Extract the [X, Y] coordinate from the center of the cell holding the provided text.  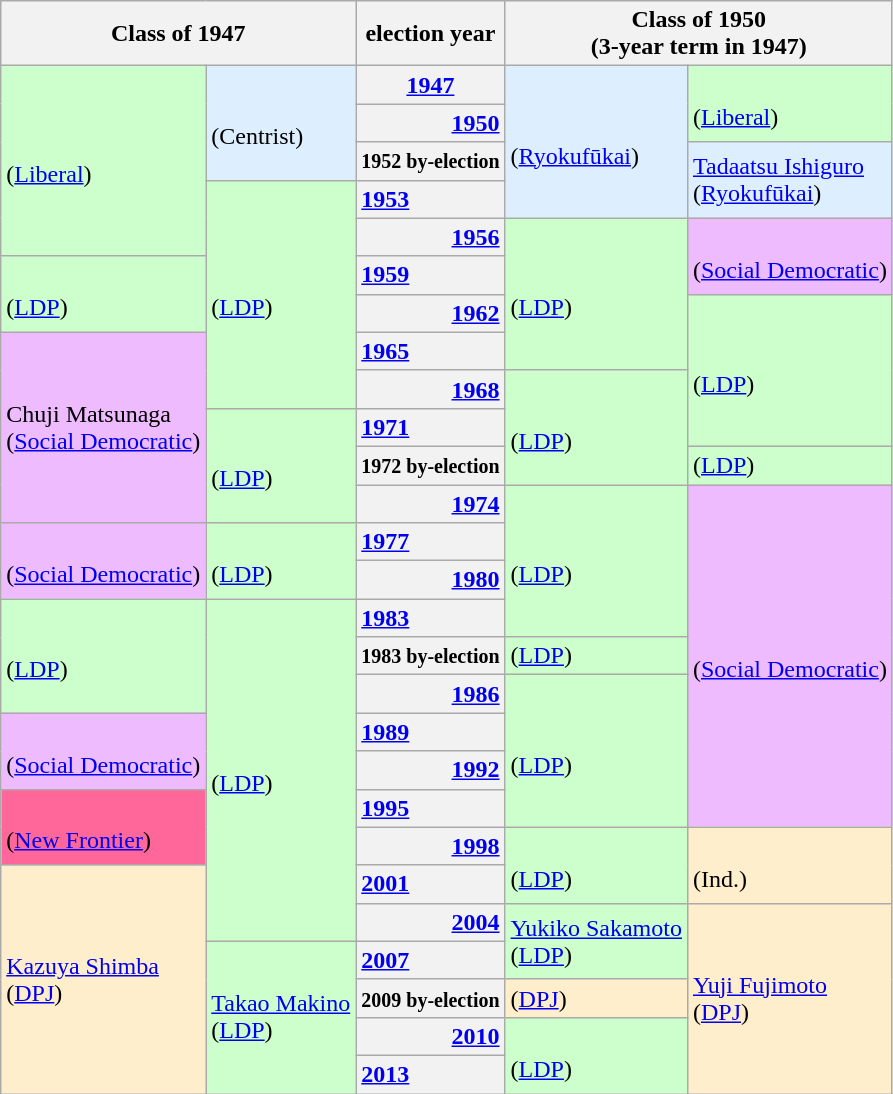
1971 [430, 427]
2009 by-election [430, 998]
Chuji Matsunaga(Social Democratic) [104, 427]
1953 [430, 199]
1968 [430, 389]
1992 [430, 770]
Class of 1947 [178, 34]
Takao Makino(LDP) [281, 1017]
(Ryokufūkai) [596, 142]
Tadaatsu Ishiguro(Ryokufūkai) [790, 180]
1972 by-election [430, 465]
1947 [430, 85]
1989 [430, 732]
(Ind.) [790, 865]
1965 [430, 351]
election year [430, 34]
1983 by-election [430, 656]
(New Frontier) [104, 827]
1952 by-election [430, 161]
Kazuya Shimba(DPJ) [104, 979]
1962 [430, 313]
1974 [430, 503]
Class of 1950(3-year term in 1947) [698, 34]
1950 [430, 123]
2001 [430, 884]
1983 [430, 618]
(Centrist) [281, 123]
2004 [430, 922]
(DPJ) [596, 998]
2013 [430, 1074]
1980 [430, 580]
1998 [430, 846]
1995 [430, 808]
1986 [430, 694]
Yuji Fujimoto(DPJ) [790, 998]
1959 [430, 275]
2010 [430, 1036]
1977 [430, 542]
1956 [430, 237]
2007 [430, 960]
Yukiko Sakamoto(LDP) [596, 941]
